Scan for the cell matching the given text and deliver its (X, Y) coordinate at center. 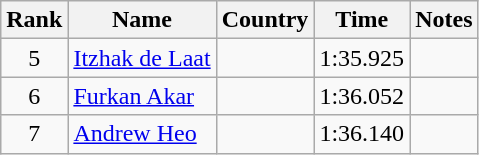
7 (34, 134)
Time (362, 20)
Notes (444, 20)
Furkan Akar (142, 96)
1:36.052 (362, 96)
1:35.925 (362, 58)
6 (34, 96)
5 (34, 58)
Rank (34, 20)
Andrew Heo (142, 134)
1:36.140 (362, 134)
Itzhak de Laat (142, 58)
Country (265, 20)
Name (142, 20)
